Pinpoint the cell where the given text exists, returning its [x, y] midpoint coordinate. 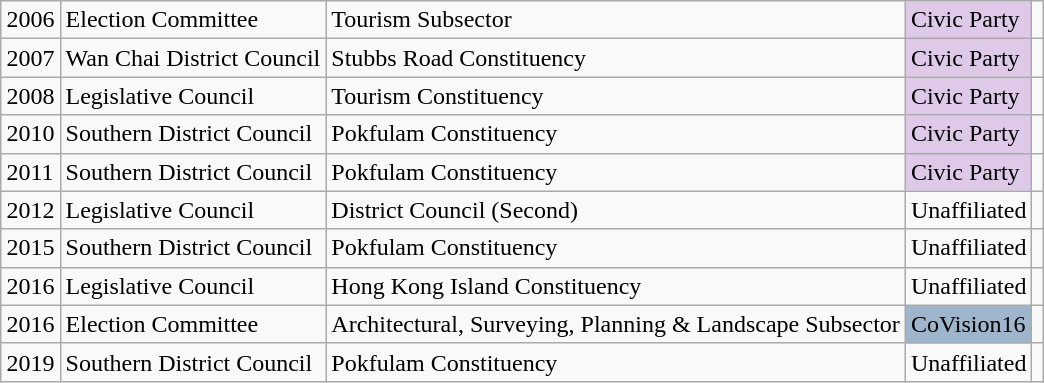
Tourism Constituency [616, 96]
Architectural, Surveying, Planning & Landscape Subsector [616, 324]
Hong Kong Island Constituency [616, 286]
2011 [30, 172]
2012 [30, 210]
District Council (Second) [616, 210]
2010 [30, 134]
Wan Chai District Council [193, 58]
2006 [30, 20]
2015 [30, 248]
2007 [30, 58]
Stubbs Road Constituency [616, 58]
2019 [30, 362]
2008 [30, 96]
CoVision16 [968, 324]
Tourism Subsector [616, 20]
